Provide the (X, Y) coordinate of the cell's center where the given text is located.  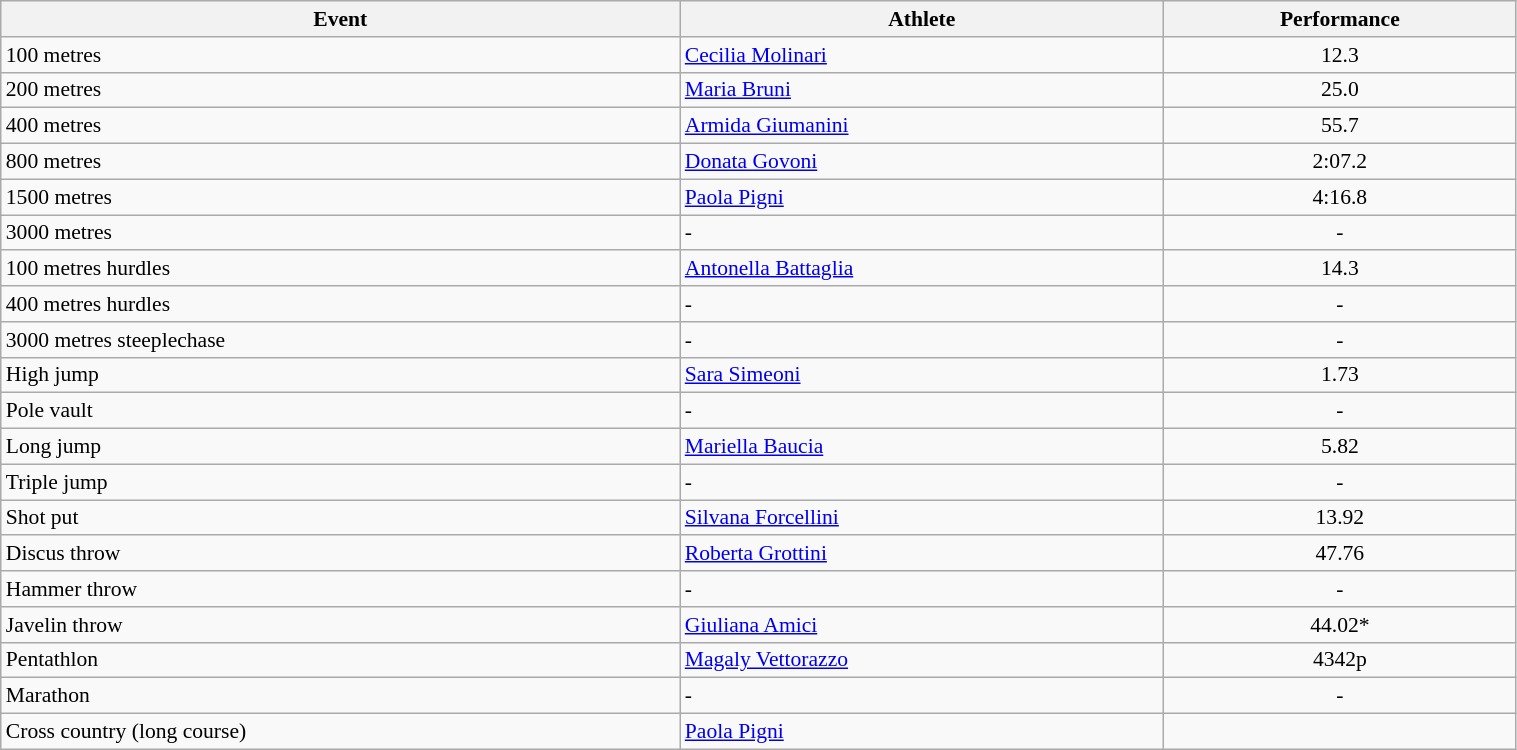
Long jump (340, 447)
Antonella Battaglia (922, 269)
Shot put (340, 518)
5.82 (1340, 447)
Roberta Grottini (922, 554)
Javelin throw (340, 625)
Marathon (340, 696)
44.02* (1340, 625)
12.3 (1340, 55)
800 metres (340, 162)
400 metres hurdles (340, 304)
Donata Govoni (922, 162)
100 metres (340, 55)
3000 metres (340, 233)
Cross country (long course) (340, 732)
25.0 (1340, 90)
200 metres (340, 90)
100 metres hurdles (340, 269)
Giuliana Amici (922, 625)
4:16.8 (1340, 197)
Event (340, 19)
4342p (1340, 660)
Cecilia Molinari (922, 55)
13.92 (1340, 518)
Silvana Forcellini (922, 518)
Pentathlon (340, 660)
14.3 (1340, 269)
Pole vault (340, 411)
1.73 (1340, 375)
47.76 (1340, 554)
Discus throw (340, 554)
400 metres (340, 126)
Hammer throw (340, 589)
55.7 (1340, 126)
Sara Simeoni (922, 375)
Mariella Baucia (922, 447)
Triple jump (340, 482)
High jump (340, 375)
2:07.2 (1340, 162)
Maria Bruni (922, 90)
3000 metres steeplechase (340, 340)
Athlete (922, 19)
Armida Giumanini (922, 126)
Magaly Vettorazzo (922, 660)
Performance (1340, 19)
1500 metres (340, 197)
